Search for the cell housing the specified text and yield its (X, Y) center coordinate. 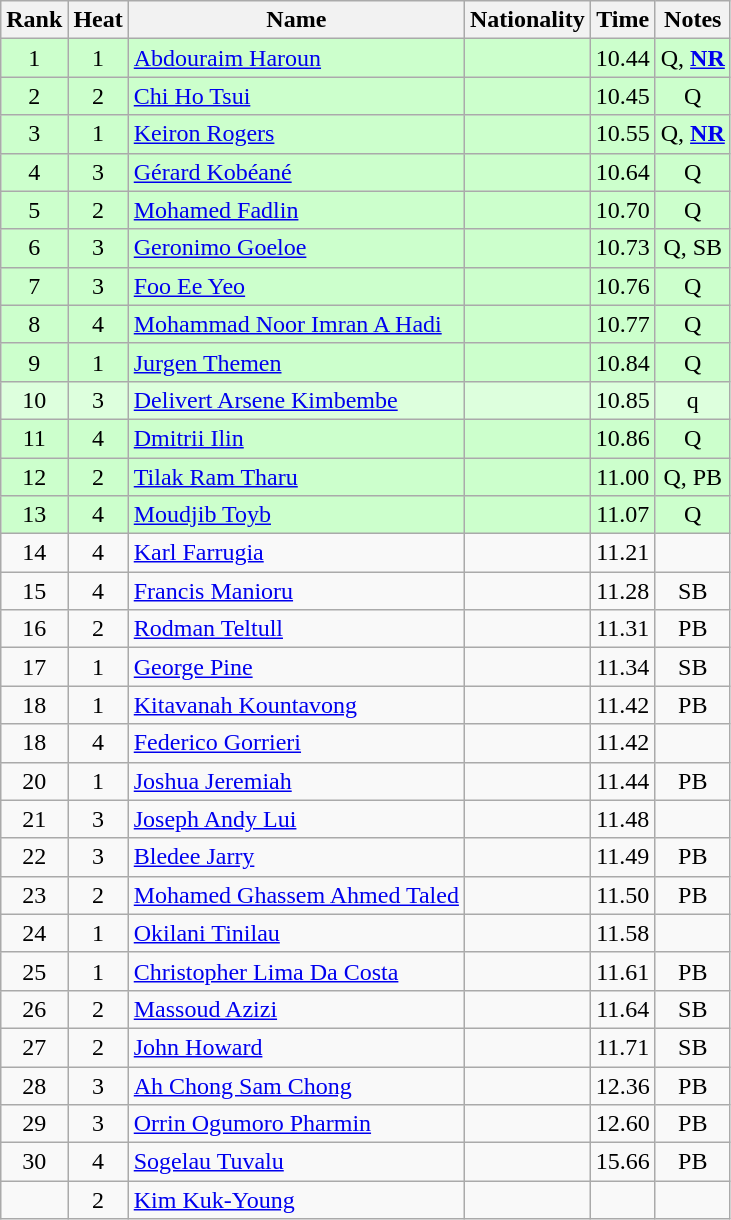
Geronimo Goeloe (296, 248)
16 (34, 629)
Heat (98, 20)
11.21 (622, 553)
21 (34, 819)
Jurgen Themen (296, 362)
29 (34, 1124)
10.70 (622, 210)
8 (34, 324)
10.73 (622, 248)
Joshua Jeremiah (296, 781)
11.48 (622, 819)
6 (34, 248)
Moudjib Toyb (296, 515)
Rank (34, 20)
26 (34, 1009)
Federico Gorrieri (296, 743)
Rodman Teltull (296, 629)
20 (34, 781)
Q, SB (692, 248)
Christopher Lima Da Costa (296, 971)
Name (296, 20)
10.84 (622, 362)
Notes (692, 20)
Kim Kuk-Young (296, 1200)
11.58 (622, 933)
Orrin Ogumoro Pharmin (296, 1124)
11.61 (622, 971)
15.66 (622, 1162)
Keiron Rogers (296, 134)
12.60 (622, 1124)
11.34 (622, 667)
10.76 (622, 286)
13 (34, 515)
10.86 (622, 438)
14 (34, 553)
10.44 (622, 58)
Okilani Tinilau (296, 933)
11.44 (622, 781)
10.55 (622, 134)
Mohammad Noor Imran A Hadi (296, 324)
10.77 (622, 324)
Tilak Ram Tharu (296, 477)
Massoud Azizi (296, 1009)
25 (34, 971)
12 (34, 477)
Time (622, 20)
22 (34, 857)
John Howard (296, 1047)
Delivert Arsene Kimbembe (296, 400)
11.50 (622, 895)
Karl Farrugia (296, 553)
Q, PB (692, 477)
Joseph Andy Lui (296, 819)
Foo Ee Yeo (296, 286)
11.64 (622, 1009)
9 (34, 362)
q (692, 400)
Gérard Kobéané (296, 172)
11.00 (622, 477)
Bledee Jarry (296, 857)
George Pine (296, 667)
Mohamed Fadlin (296, 210)
23 (34, 895)
11 (34, 438)
10.85 (622, 400)
28 (34, 1085)
Sogelau Tuvalu (296, 1162)
10.45 (622, 96)
5 (34, 210)
11.31 (622, 629)
12.36 (622, 1085)
15 (34, 591)
17 (34, 667)
Ah Chong Sam Chong (296, 1085)
11.71 (622, 1047)
11.49 (622, 857)
Nationality (527, 20)
Chi Ho Tsui (296, 96)
Mohamed Ghassem Ahmed Taled (296, 895)
27 (34, 1047)
30 (34, 1162)
7 (34, 286)
Dmitrii Ilin (296, 438)
Abdouraim Haroun (296, 58)
24 (34, 933)
10 (34, 400)
Kitavanah Kountavong (296, 705)
11.07 (622, 515)
11.28 (622, 591)
Francis Manioru (296, 591)
10.64 (622, 172)
